Determine the (X, Y) coordinate at the center of the cell enclosing the given text.  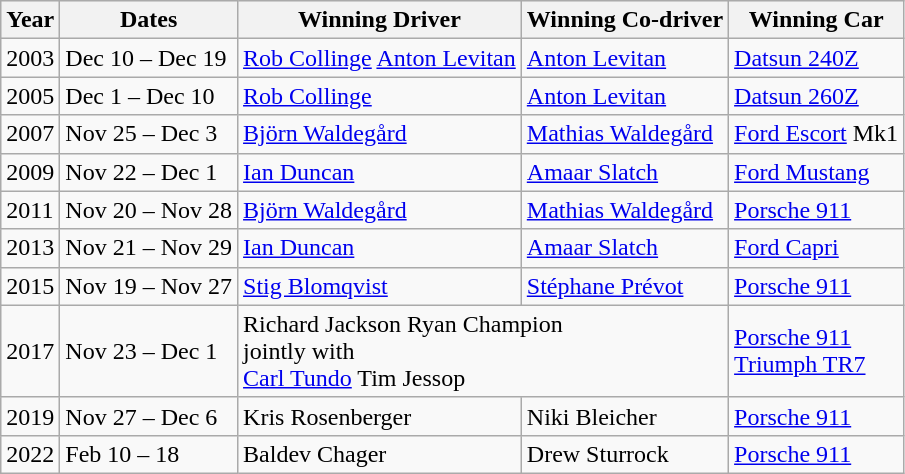
Stig Blomqvist (380, 286)
Dec 10 – Dec 19 (149, 58)
Year (30, 20)
Datsun 260Z (816, 96)
Datsun 240Z (816, 58)
Winning Car (816, 20)
Rob Collinge (380, 96)
2003 (30, 58)
Stéphane Prévot (624, 286)
Kris Rosenberger (380, 416)
2019 (30, 416)
Nov 23 – Dec 1 (149, 351)
Nov 22 – Dec 1 (149, 172)
Ford Mustang (816, 172)
2007 (30, 134)
Niki Bleicher (624, 416)
Richard Jackson Ryan Championjointly with Carl Tundo Tim Jessop (484, 351)
2017 (30, 351)
2022 (30, 454)
Nov 25 – Dec 3 (149, 134)
Dates (149, 20)
Winning Driver (380, 20)
Ford Escort Mk1 (816, 134)
2009 (30, 172)
Nov 27 – Dec 6 (149, 416)
Dec 1 – Dec 10 (149, 96)
Winning Co-driver (624, 20)
2005 (30, 96)
Ford Capri (816, 248)
2013 (30, 248)
Baldev Chager (380, 454)
Nov 19 – Nov 27 (149, 286)
Porsche 911Triumph TR7 (816, 351)
2011 (30, 210)
Feb 10 – 18 (149, 454)
2015 (30, 286)
Nov 21 – Nov 29 (149, 248)
Drew Sturrock (624, 454)
Nov 20 – Nov 28 (149, 210)
Rob Collinge Anton Levitan (380, 58)
